Detect which cell encompasses the target text, then output its [X, Y] center coordinate. 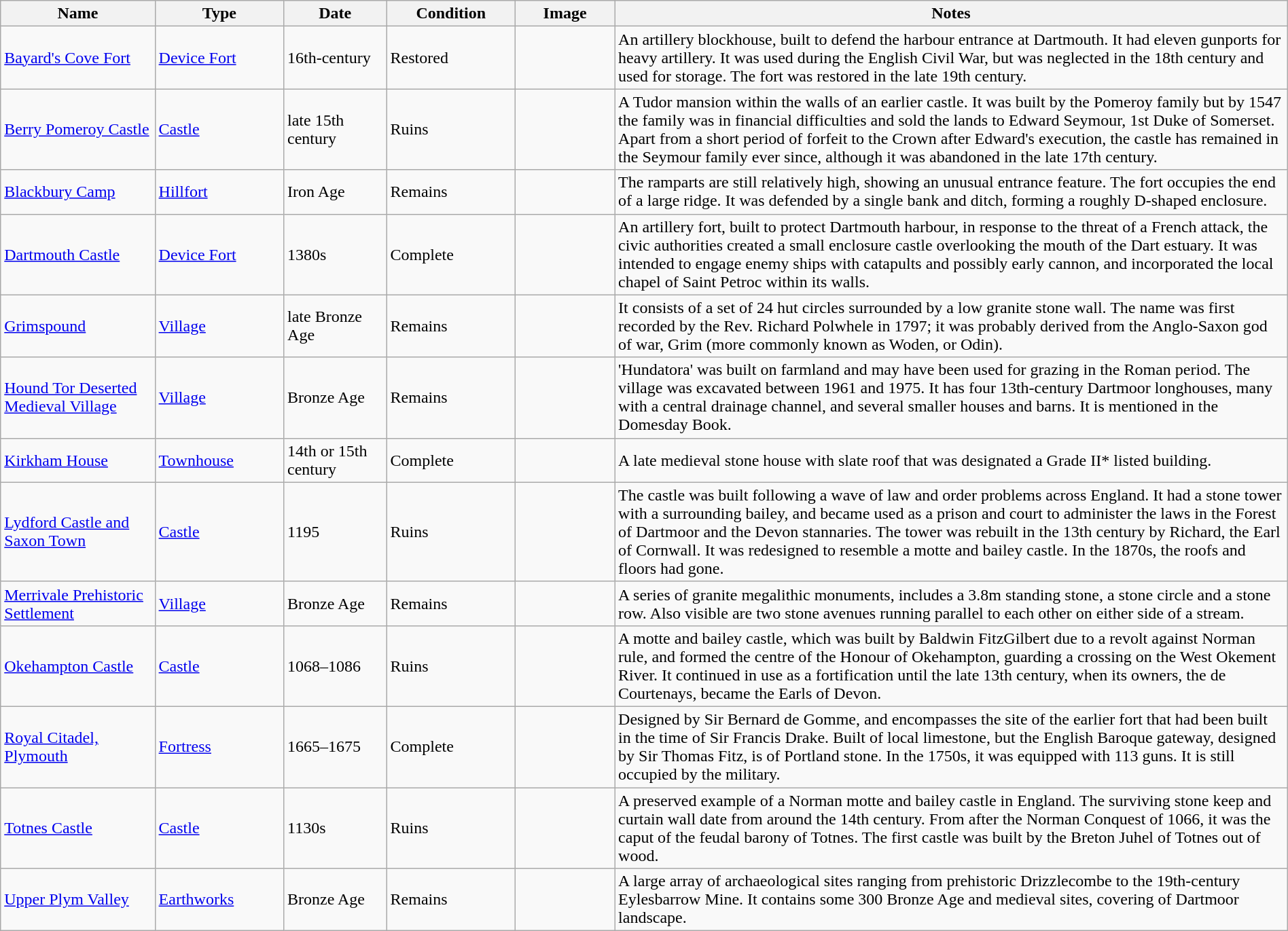
Image [565, 14]
Hillfort [219, 191]
Date [336, 14]
Name [77, 14]
late Bronze Age [336, 326]
Bayard's Cove Fort [77, 58]
1068–1086 [336, 665]
late 15th century [336, 129]
Type [219, 14]
Dartmouth Castle [77, 254]
Totnes Castle [77, 828]
Upper Plym Valley [77, 900]
Condition [451, 14]
Earthworks [219, 900]
Iron Age [336, 191]
A late medieval stone house with slate roof that was designated a Grade II* listed building. [951, 460]
Merrivale Prehistoric Settlement [77, 603]
Lydford Castle and Saxon Town [77, 532]
Restored [451, 58]
Kirkham House [77, 460]
Notes [951, 14]
1380s [336, 254]
Fortress [219, 747]
1130s [336, 828]
Townhouse [219, 460]
Blackbury Camp [77, 191]
Berry Pomeroy Castle [77, 129]
14th or 15th century [336, 460]
Hound Tor Deserted Medieval Village [77, 398]
1665–1675 [336, 747]
Royal Citadel, Plymouth [77, 747]
1195 [336, 532]
Grimspound [77, 326]
16th-century [336, 58]
Okehampton Castle [77, 665]
